Provide the (x, y) coordinate of the cell's center where the given text is located.  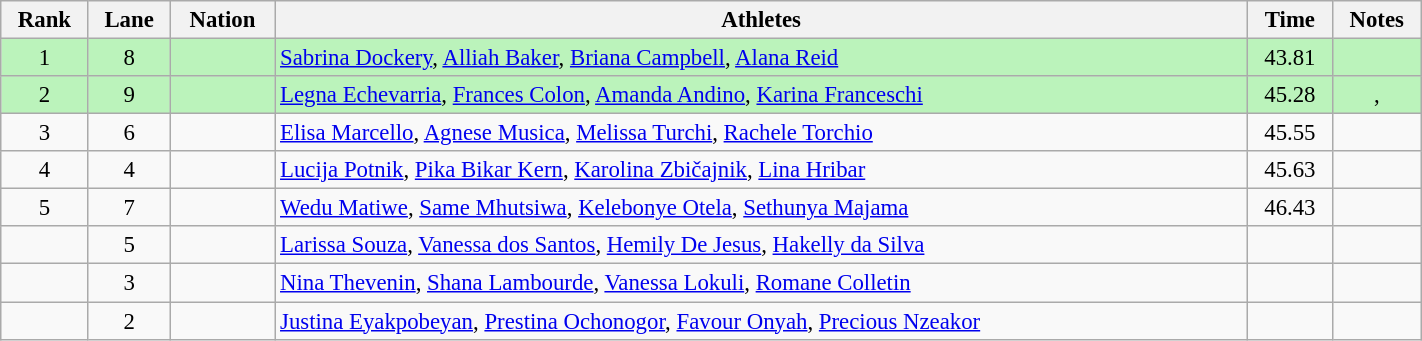
6 (129, 133)
45.55 (1290, 133)
Lucija Potnik, Pika Bikar Kern, Karolina Zbičajnik, Lina Hribar (762, 170)
45.28 (1290, 95)
Athletes (762, 20)
Lane (129, 20)
45.63 (1290, 170)
, (1376, 95)
Rank (44, 20)
Sabrina Dockery, Alliah Baker, Briana Campbell, Alana Reid (762, 58)
Legna Echevarria, Frances Colon, Amanda Andino, Karina Franceschi (762, 95)
Notes (1376, 20)
7 (129, 208)
46.43 (1290, 208)
Elisa Marcello, Agnese Musica, Melissa Turchi, Rachele Torchio (762, 133)
Wedu Matiwe, Same Mhutsiwa, Kelebonye Otela, Sethunya Majama (762, 208)
Larissa Souza, Vanessa dos Santos, Hemily De Jesus, Hakelly da Silva (762, 245)
Justina Eyakpobeyan, Prestina Ochonogor, Favour Onyah, Precious Nzeakor (762, 321)
Nina Thevenin, Shana Lambourde, Vanessa Lokuli, Romane Colletin (762, 283)
8 (129, 58)
43.81 (1290, 58)
Time (1290, 20)
Nation (222, 20)
9 (129, 95)
1 (44, 58)
